Extract the [X, Y] coordinate from the center of the cell holding the provided text.  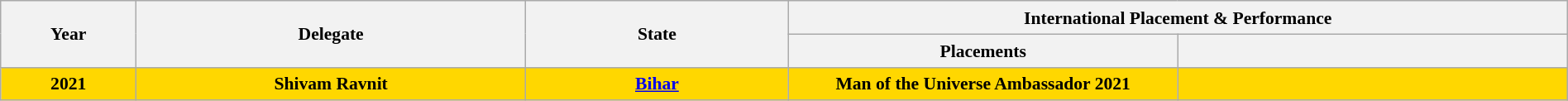
State [657, 34]
International Placement & Performance [1178, 17]
Placements [982, 50]
Bihar [657, 84]
Man of the Universe Ambassador 2021 [982, 84]
2021 [69, 84]
Year [69, 34]
Shivam Ravnit [331, 84]
Delegate [331, 34]
